Detect which cell encompasses the target text, then output its [X, Y] center coordinate. 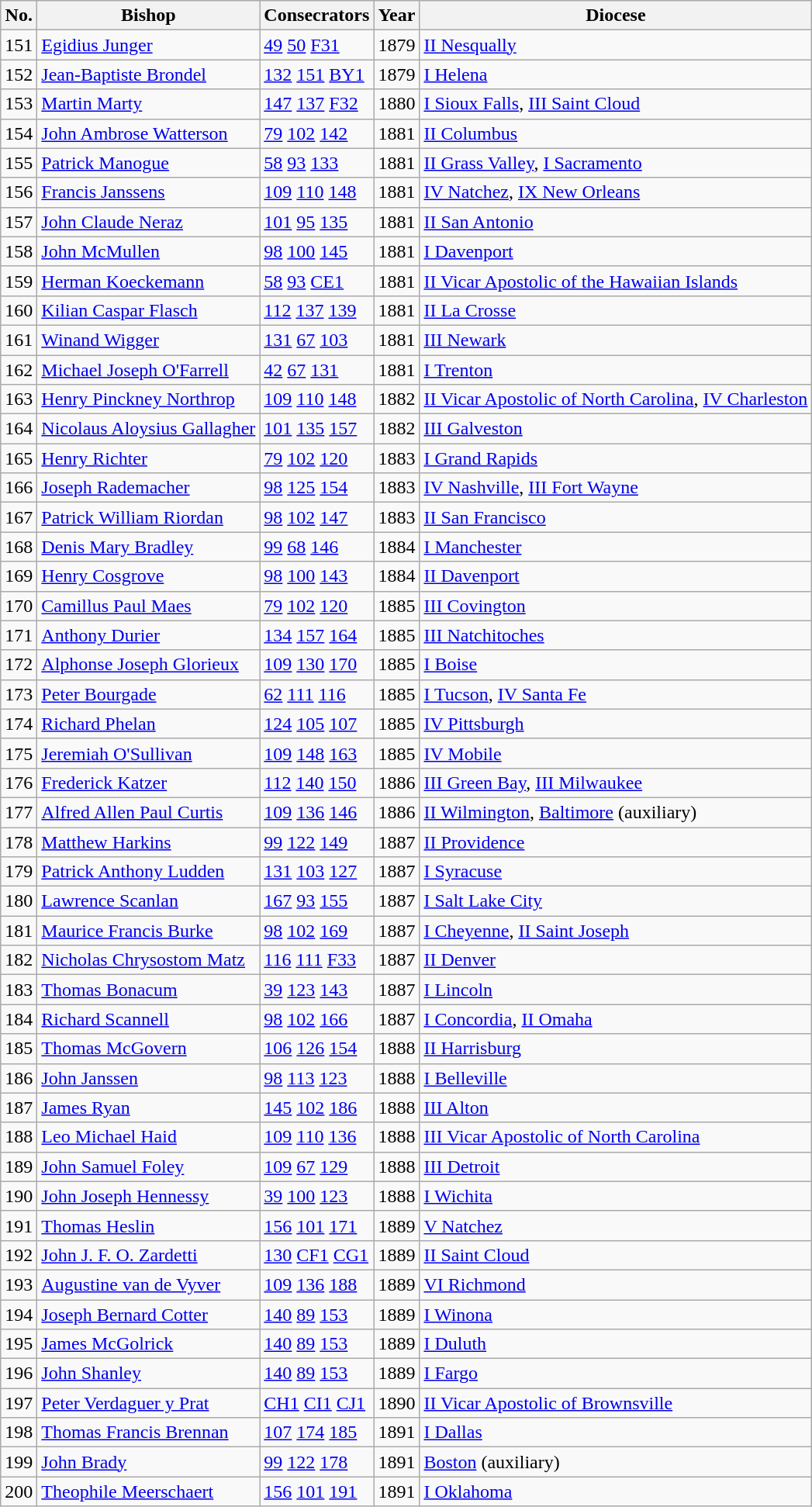
167 93 155 [316, 901]
II La Crosse [616, 310]
II Grass Valley, I Sacramento [616, 163]
Lawrence Scanlan [149, 901]
John Janssen [149, 1078]
155 [19, 163]
109 136 146 [316, 812]
98 102 147 [316, 517]
II Nesqually [616, 45]
Alphonse Joseph Glorieux [149, 665]
62 111 116 [316, 694]
197 [19, 1403]
156 [19, 192]
192 [19, 1255]
I Boise [616, 665]
152 [19, 74]
I Helena [616, 74]
Jean-Baptiste Brondel [149, 74]
Patrick Anthony Ludden [149, 872]
181 [19, 931]
Maurice Francis Burke [149, 931]
Augustine van de Vyver [149, 1284]
III Vicar Apostolic of North Carolina [616, 1137]
I Trenton [616, 370]
Alfred Allen Paul Curtis [149, 812]
187 [19, 1108]
Nicholas Chrysostom Matz [149, 960]
Leo Michael Haid [149, 1137]
58 93 CE1 [316, 281]
Denis Mary Bradley [149, 547]
III Natchitoches [616, 635]
Henry Pinckney Northrop [149, 399]
James McGolrick [149, 1344]
167 [19, 517]
Henry Cosgrove [149, 576]
IV Natchez, IX New Orleans [616, 192]
Michael Joseph O'Farrell [149, 370]
Thomas Heslin [149, 1225]
109 67 129 [316, 1167]
Patrick Manogue [149, 163]
194 [19, 1315]
98 113 123 [316, 1078]
I Lincoln [616, 990]
I Concordia, II Omaha [616, 1019]
No. [19, 16]
49 50 F31 [316, 45]
I Cheyenne, II Saint Joseph [616, 931]
Matthew Harkins [149, 842]
IV Mobile [616, 753]
Bishop [149, 16]
I Fargo [616, 1374]
I Belleville [616, 1078]
171 [19, 635]
174 [19, 724]
183 [19, 990]
II San Antonio [616, 222]
John McMullen [149, 251]
163 [19, 399]
175 [19, 753]
Camillus Paul Maes [149, 606]
II Vicar Apostolic of North Carolina, IV Charleston [616, 399]
168 [19, 547]
188 [19, 1137]
173 [19, 694]
III Galveston [616, 429]
II San Francisco [616, 517]
IV Pittsburgh [616, 724]
112 140 150 [316, 783]
185 [19, 1049]
II Vicar Apostolic of Brownsville [616, 1403]
147 137 F32 [316, 104]
180 [19, 901]
109 110 136 [316, 1137]
166 [19, 488]
199 [19, 1462]
169 [19, 576]
170 [19, 606]
107 174 185 [316, 1433]
131 103 127 [316, 872]
II Columbus [616, 133]
Thomas Francis Brennan [149, 1433]
Henry Richter [149, 458]
Joseph Rademacher [149, 488]
190 [19, 1196]
Thomas Bonacum [149, 990]
Joseph Bernard Cotter [149, 1315]
182 [19, 960]
Francis Janssens [149, 192]
196 [19, 1374]
178 [19, 842]
130 CF1 CG1 [316, 1255]
II Providence [616, 842]
109 130 170 [316, 665]
I Manchester [616, 547]
58 93 133 [316, 163]
I Grand Rapids [616, 458]
Nicolaus Aloysius Gallagher [149, 429]
39 100 123 [316, 1196]
III Newark [616, 340]
162 [19, 370]
II Harrisburg [616, 1049]
Kilian Caspar Flasch [149, 310]
Frederick Katzer [149, 783]
184 [19, 1019]
176 [19, 783]
109 136 188 [316, 1284]
39 123 143 [316, 990]
Jeremiah O'Sullivan [149, 753]
99 68 146 [316, 547]
II Wilmington, Baltimore (auxiliary) [616, 812]
156 101 191 [316, 1491]
189 [19, 1167]
160 [19, 310]
John Brady [149, 1462]
John Claude Neraz [149, 222]
I Oklahoma [616, 1491]
Anthony Durier [149, 635]
John Shanley [149, 1374]
98 125 154 [316, 488]
1890 [397, 1403]
Consecrators [316, 16]
101 95 135 [316, 222]
158 [19, 251]
Martin Marty [149, 104]
Boston (auxiliary) [616, 1462]
I Salt Lake City [616, 901]
200 [19, 1491]
Year [397, 16]
98 102 166 [316, 1019]
112 137 139 [316, 310]
I Davenport [616, 251]
Thomas McGovern [149, 1049]
I Tucson, IV Santa Fe [616, 694]
III Green Bay, III Milwaukee [616, 783]
99 122 178 [316, 1462]
154 [19, 133]
98 102 169 [316, 931]
John Joseph Hennessy [149, 1196]
I Wichita [616, 1196]
I Duluth [616, 1344]
191 [19, 1225]
161 [19, 340]
I Winona [616, 1315]
III Alton [616, 1108]
II Saint Cloud [616, 1255]
124 105 107 [316, 724]
99 122 149 [316, 842]
98 100 143 [316, 576]
145 102 186 [316, 1108]
James Ryan [149, 1108]
106 126 154 [316, 1049]
VI Richmond [616, 1284]
159 [19, 281]
134 157 164 [316, 635]
151 [19, 45]
CH1 CI1 CJ1 [316, 1403]
II Denver [616, 960]
131 67 103 [316, 340]
172 [19, 665]
177 [19, 812]
IV Nashville, III Fort Wayne [616, 488]
165 [19, 458]
195 [19, 1344]
II Davenport [616, 576]
V Natchez [616, 1225]
132 151 BY1 [316, 74]
Patrick William Riordan [149, 517]
42 67 131 [316, 370]
1880 [397, 104]
193 [19, 1284]
III Detroit [616, 1167]
98 100 145 [316, 251]
Winand Wigger [149, 340]
John Samuel Foley [149, 1167]
Peter Bourgade [149, 694]
101 135 157 [316, 429]
Herman Koeckemann [149, 281]
156 101 171 [316, 1225]
I Dallas [616, 1433]
116 111 F33 [316, 960]
186 [19, 1078]
III Covington [616, 606]
153 [19, 104]
164 [19, 429]
Egidius Junger [149, 45]
John J. F. O. Zardetti [149, 1255]
198 [19, 1433]
179 [19, 872]
109 148 163 [316, 753]
79 102 142 [316, 133]
I Syracuse [616, 872]
John Ambrose Watterson [149, 133]
I Sioux Falls, III Saint Cloud [616, 104]
157 [19, 222]
II Vicar Apostolic of the Hawaiian Islands [616, 281]
Richard Phelan [149, 724]
Diocese [616, 16]
Richard Scannell [149, 1019]
Theophile Meerschaert [149, 1491]
Peter Verdaguer y Prat [149, 1403]
